Search for the cell housing the specified text and yield its (X, Y) center coordinate. 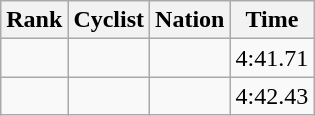
Nation (190, 20)
Rank (34, 20)
Time (272, 20)
4:42.43 (272, 96)
4:41.71 (272, 58)
Cyclist (109, 20)
